Capture the cell that displays the provided text and extract its [x, y] central coordinate. 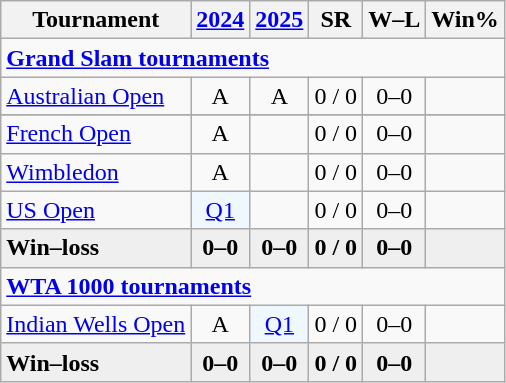
WTA 1000 tournaments [253, 286]
US Open [96, 210]
Australian Open [96, 96]
Wimbledon [96, 172]
Indian Wells Open [96, 324]
Grand Slam tournaments [253, 58]
2024 [220, 20]
2025 [280, 20]
French Open [96, 134]
Win% [466, 20]
W–L [394, 20]
SR [336, 20]
Tournament [96, 20]
